Find where the given text appears and provide that cell's center as [X, Y] coordinate. 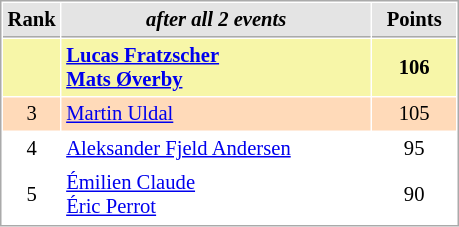
105 [414, 114]
Lucas Fratzscher Mats Øverby [216, 68]
4 [32, 148]
Rank [32, 20]
Points [414, 20]
90 [414, 194]
after all 2 events [216, 20]
106 [414, 68]
95 [414, 148]
Émilien Claude Éric Perrot [216, 194]
Aleksander Fjeld Andersen [216, 148]
5 [32, 194]
Martin Uldal [216, 114]
3 [32, 114]
